Extract the [x, y] coordinate from the center of the cell holding the provided text.  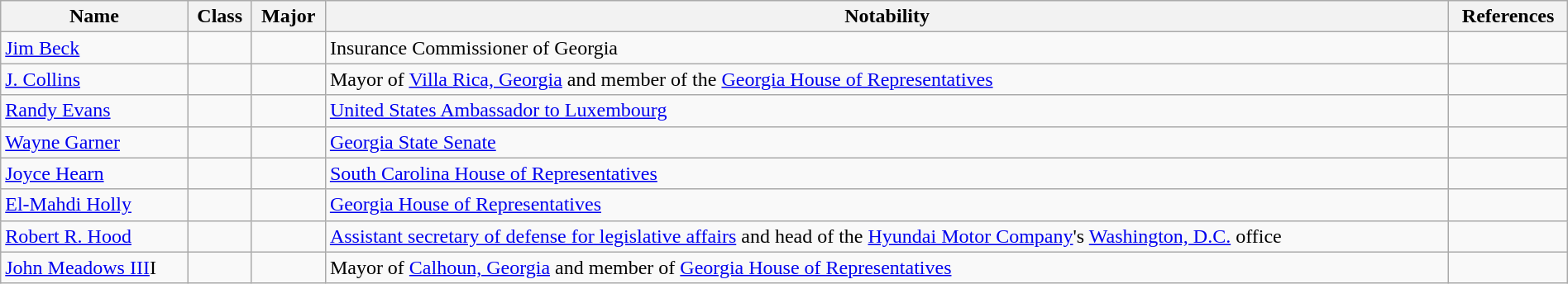
Joyce Hearn [94, 173]
Name [94, 17]
Mayor of Calhoun, Georgia and member of Georgia House of Representatives [887, 267]
Georgia State Senate [887, 142]
Jim Beck [94, 48]
J. Collins [94, 79]
Georgia House of Representatives [887, 205]
Notability [887, 17]
El-Mahdi Holly [94, 205]
Class [220, 17]
Mayor of Villa Rica, Georgia and member of the Georgia House of Representatives [887, 79]
Insurance Commissioner of Georgia [887, 48]
References [1508, 17]
United States Ambassador to Luxembourg [887, 111]
Randy Evans [94, 111]
South Carolina House of Representatives [887, 173]
Robert R. Hood [94, 236]
John Meadows IIII [94, 267]
Wayne Garner [94, 142]
Major [288, 17]
Assistant secretary of defense for legislative affairs and head of the Hyundai Motor Company's Washington, D.C. office [887, 236]
